Return (x, y) of the center of cell containing provided text 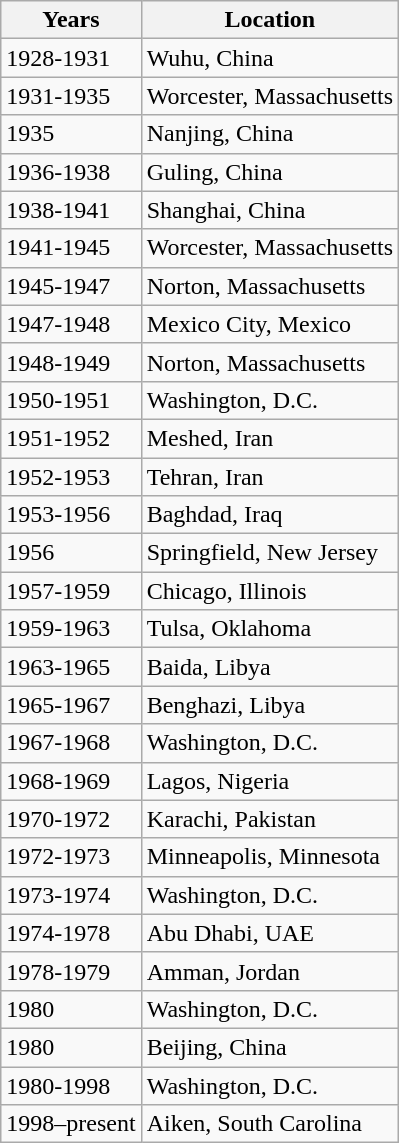
Chicago, Illinois (270, 591)
1978-1979 (71, 971)
Nanjing, China (270, 134)
1970-1972 (71, 819)
Tehran, Iran (270, 477)
1957-1959 (71, 591)
1935 (71, 134)
1951-1952 (71, 438)
1953-1956 (71, 515)
Baghdad, Iraq (270, 515)
Amman, Jordan (270, 971)
Karachi, Pakistan (270, 819)
Meshed, Iran (270, 438)
Aiken, South Carolina (270, 1124)
1928-1931 (71, 58)
Years (71, 20)
Beijing, China (270, 1047)
1965-1967 (71, 705)
1938-1941 (71, 210)
1948-1949 (71, 362)
1968-1969 (71, 781)
Wuhu, China (270, 58)
1947-1948 (71, 324)
1967-1968 (71, 743)
Minneapolis, Minnesota (270, 857)
1998–present (71, 1124)
Abu Dhabi, UAE (270, 933)
1945-1947 (71, 286)
1959-1963 (71, 629)
1952-1953 (71, 477)
1950-1951 (71, 400)
1963-1965 (71, 667)
Benghazi, Libya (270, 705)
1956 (71, 553)
1980-1998 (71, 1085)
Lagos, Nigeria (270, 781)
Springfield, New Jersey (270, 553)
1974-1978 (71, 933)
Tulsa, Oklahoma (270, 629)
Location (270, 20)
Baida, Libya (270, 667)
1972-1973 (71, 857)
Mexico City, Mexico (270, 324)
1936-1938 (71, 172)
1931-1935 (71, 96)
1973-1974 (71, 895)
Guling, China (270, 172)
1941-1945 (71, 248)
Shanghai, China (270, 210)
